Locate the cell with the specified text and output its (x, y) center coordinate. 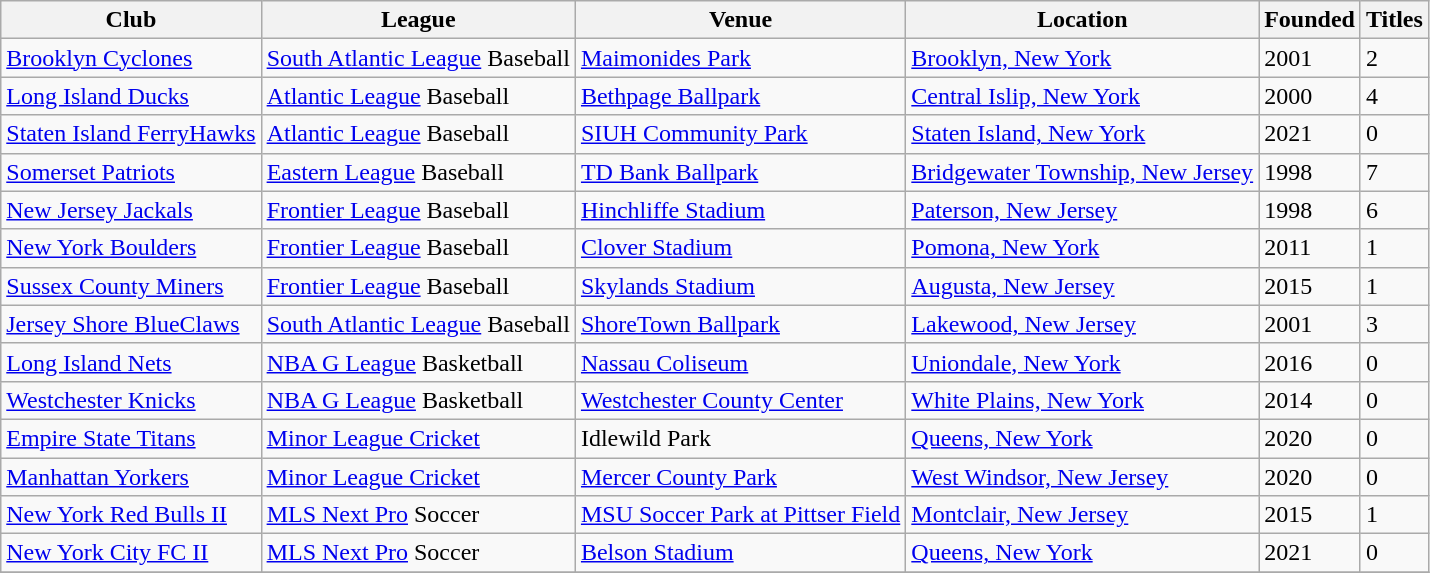
Venue (740, 20)
Founded (1310, 20)
Eastern League Baseball (418, 172)
ShoreTown Ballpark (740, 324)
West Windsor, New Jersey (1082, 477)
New York City FC II (131, 553)
Montclair, New Jersey (1082, 515)
Lakewood, New Jersey (1082, 324)
4 (1394, 96)
Staten Island FerryHawks (131, 134)
Nassau Coliseum (740, 362)
Paterson, New Jersey (1082, 210)
Idlewild Park (740, 438)
Clover Stadium (740, 248)
Augusta, New Jersey (1082, 286)
Bethpage Ballpark (740, 96)
Westchester Knicks (131, 400)
Brooklyn, New York (1082, 58)
Somerset Patriots (131, 172)
SIUH Community Park (740, 134)
Skylands Stadium (740, 286)
7 (1394, 172)
Location (1082, 20)
Manhattan Yorkers (131, 477)
Staten Island, New York (1082, 134)
Hinchliffe Stadium (740, 210)
Long Island Nets (131, 362)
Mercer County Park (740, 477)
2 (1394, 58)
Empire State Titans (131, 438)
Titles (1394, 20)
Club (131, 20)
2011 (1310, 248)
Sussex County Miners (131, 286)
Bridgewater Township, New Jersey (1082, 172)
TD Bank Ballpark (740, 172)
White Plains, New York (1082, 400)
Westchester County Center (740, 400)
New Jersey Jackals (131, 210)
2000 (1310, 96)
Belson Stadium (740, 553)
Long Island Ducks (131, 96)
2014 (1310, 400)
Central Islip, New York (1082, 96)
Maimonides Park (740, 58)
3 (1394, 324)
League (418, 20)
New York Boulders (131, 248)
New York Red Bulls II (131, 515)
MSU Soccer Park at Pittser Field (740, 515)
6 (1394, 210)
2016 (1310, 362)
Pomona, New York (1082, 248)
Jersey Shore BlueClaws (131, 324)
Uniondale, New York (1082, 362)
Brooklyn Cyclones (131, 58)
